Return [x, y] of the center of cell containing provided text 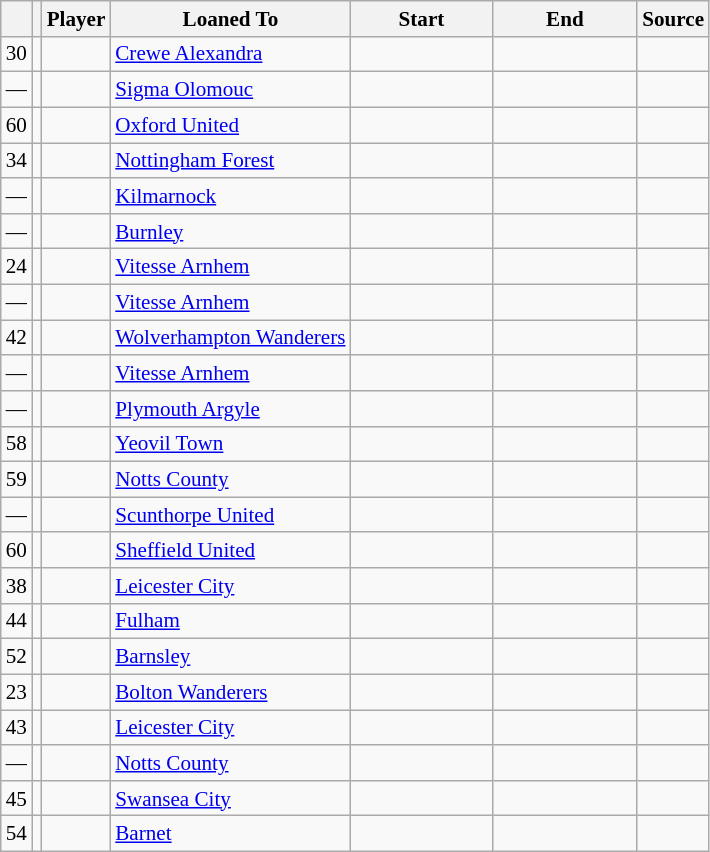
Nottingham Forest [230, 160]
30 [16, 54]
24 [16, 266]
Oxford United [230, 124]
38 [16, 586]
Loaned To [230, 18]
Wolverhampton Wanderers [230, 338]
Sheffield United [230, 550]
45 [16, 798]
44 [16, 620]
Crewe Alexandra [230, 54]
54 [16, 834]
Barnsley [230, 656]
Yeovil Town [230, 444]
Sigma Olomouc [230, 90]
Source [673, 18]
23 [16, 692]
Kilmarnock [230, 196]
42 [16, 338]
Player [76, 18]
Burnley [230, 230]
Barnet [230, 834]
End [564, 18]
Plymouth Argyle [230, 408]
Start [421, 18]
34 [16, 160]
Bolton Wanderers [230, 692]
43 [16, 728]
Swansea City [230, 798]
52 [16, 656]
59 [16, 480]
Fulham [230, 620]
58 [16, 444]
Scunthorpe United [230, 514]
